Extract the (X, Y) coordinate from the center of the cell holding the provided text.  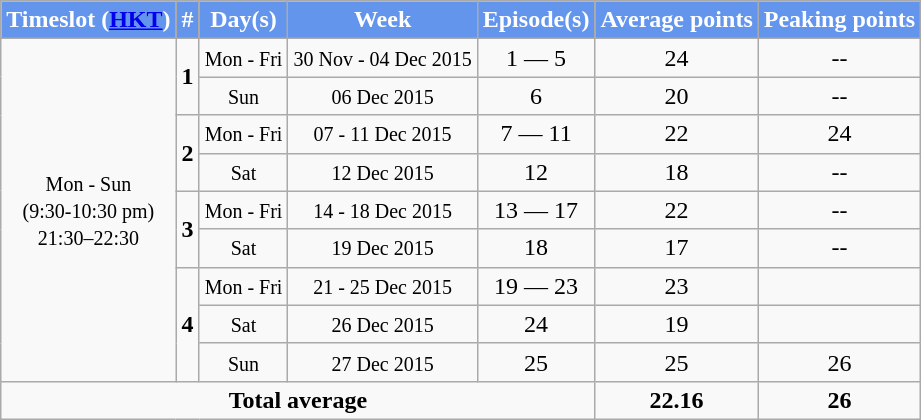
1 — 5 (536, 58)
19 (676, 324)
22.16 (676, 400)
Timeslot (HKT) (88, 20)
17 (676, 248)
Day(s) (244, 20)
30 Nov - 04 Dec 2015 (382, 58)
Average points (676, 20)
# (188, 20)
Mon - Sun(9:30-10:30 pm)21:30–22:30 (88, 210)
19 Dec 2015 (382, 248)
1 (188, 77)
19 — 23 (536, 286)
14 - 18 Dec 2015 (382, 210)
06 Dec 2015 (382, 96)
2 (188, 153)
Episode(s) (536, 20)
13 — 17 (536, 210)
6 (536, 96)
3 (188, 229)
21 - 25 Dec 2015 (382, 286)
23 (676, 286)
26 Dec 2015 (382, 324)
27 Dec 2015 (382, 362)
12 Dec 2015 (382, 172)
Peaking points (839, 20)
Total average (298, 400)
07 - 11 Dec 2015 (382, 134)
12 (536, 172)
4 (188, 324)
20 (676, 96)
7 — 11 (536, 134)
Week (382, 20)
